Find where the given text appears and provide that cell's center as (x, y) coordinate. 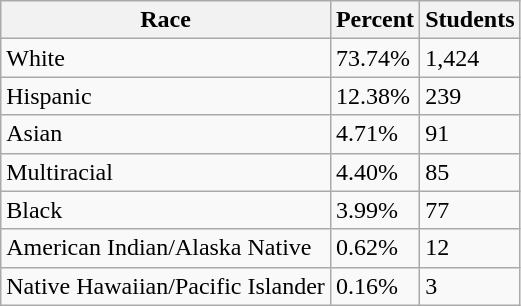
3 (470, 286)
0.62% (374, 248)
4.71% (374, 134)
0.16% (374, 286)
12 (470, 248)
Percent (374, 20)
Native Hawaiian/Pacific Islander (166, 286)
Hispanic (166, 96)
American Indian/Alaska Native (166, 248)
73.74% (374, 58)
Multiracial (166, 172)
Race (166, 20)
Black (166, 210)
239 (470, 96)
91 (470, 134)
Asian (166, 134)
85 (470, 172)
77 (470, 210)
12.38% (374, 96)
3.99% (374, 210)
White (166, 58)
Students (470, 20)
4.40% (374, 172)
1,424 (470, 58)
